From the cell containing the given text, extract its center point as (X, Y) coordinate. 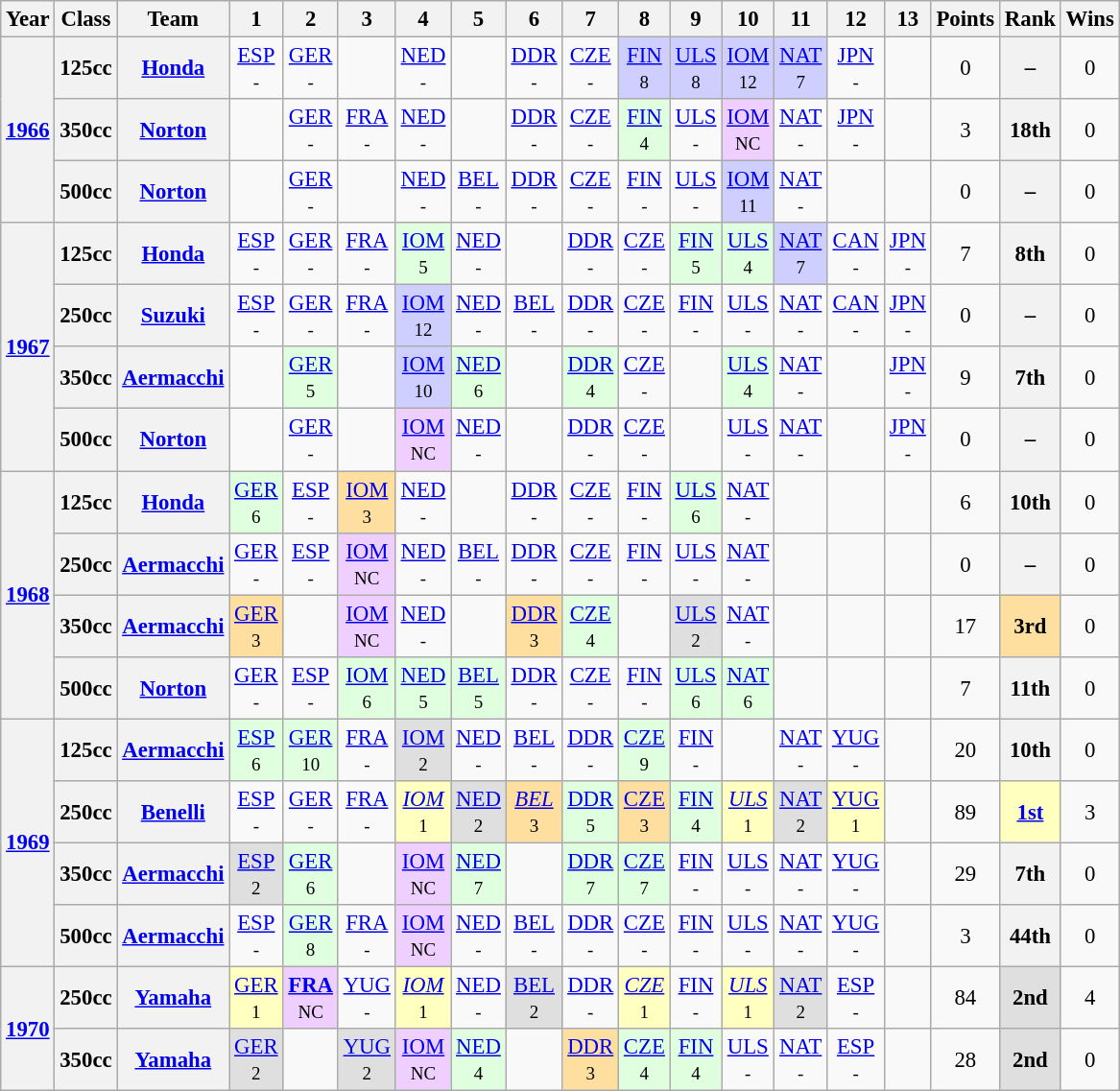
ESP6 (256, 750)
DDR7 (591, 873)
1967 (28, 346)
11 (800, 19)
18th (1031, 130)
YUG2 (367, 1059)
ULS8 (696, 69)
29 (965, 873)
Rank (1031, 19)
DDR5 (591, 812)
NED4 (478, 1059)
GER10 (311, 750)
BEL5 (478, 687)
CZE7 (645, 873)
FRANC (311, 998)
1966 (28, 130)
5 (478, 19)
2 (311, 19)
20 (965, 750)
17 (965, 626)
1969 (28, 842)
CZE1 (645, 998)
28 (965, 1059)
CZE3 (645, 812)
Year (28, 19)
1 (256, 19)
89 (965, 812)
8th (1031, 253)
11th (1031, 687)
NAT6 (749, 687)
ULS2 (696, 626)
1968 (28, 595)
8 (645, 19)
YUG1 (856, 812)
Points (965, 19)
GER8 (311, 937)
GER1 (256, 998)
FIN8 (645, 69)
BEL2 (534, 998)
NED6 (478, 378)
IOM11 (749, 192)
FIN5 (696, 253)
IOM2 (422, 750)
44th (1031, 937)
Class (86, 19)
NED2 (478, 812)
12 (856, 19)
NED5 (422, 687)
IOM5 (422, 253)
GER3 (256, 626)
DDR4 (591, 378)
GER5 (311, 378)
GER2 (256, 1059)
1st (1031, 812)
1970 (28, 1029)
NED7 (478, 873)
3rd (1031, 626)
CZE9 (645, 750)
Benelli (173, 812)
10 (749, 19)
IOM10 (422, 378)
Team (173, 19)
BEL3 (534, 812)
IOM3 (367, 503)
Wins (1090, 19)
IOM6 (367, 687)
Suzuki (173, 317)
84 (965, 998)
ESP2 (256, 873)
13 (908, 19)
